Capture the cell that displays the provided text and extract its [x, y] central coordinate. 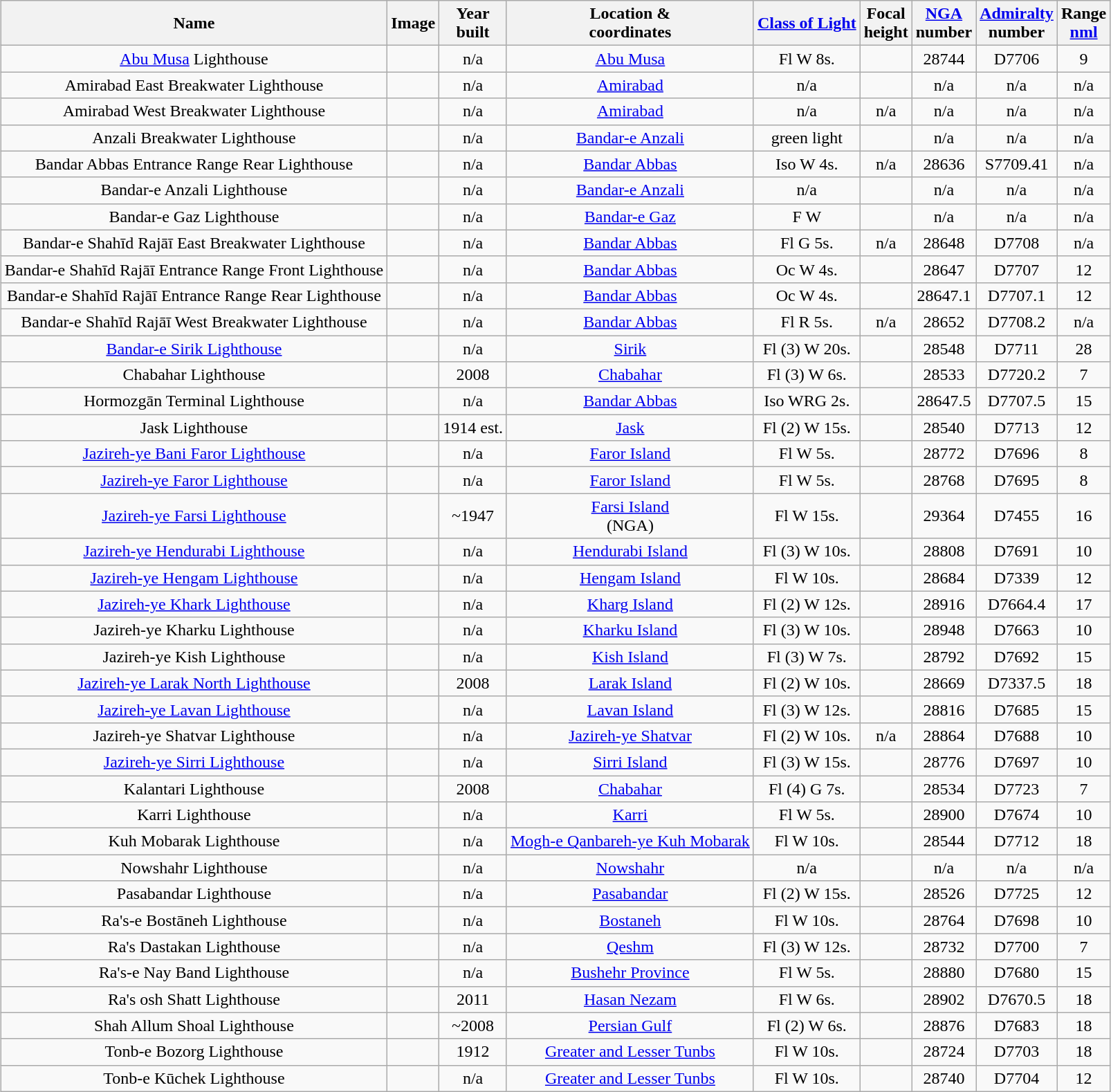
D7697 [1017, 762]
Jazireh-ye Hengam Lighthouse [194, 578]
Bostaneh [630, 920]
Jazireh-ye Hendurabi Lighthouse [194, 552]
Rangenml [1083, 24]
Kuh Mobarak Lighthouse [194, 841]
Bandar-e Shahīd Rajāī Entrance Range Rear Lighthouse [194, 295]
Tonb-e Bozorg Lighthouse [194, 1052]
Jazireh-ye Shatvar [630, 736]
Amirabad East Breakwater Lighthouse [194, 85]
Farsi Island (NGA) [630, 516]
D7707.1 [1017, 295]
F W [807, 217]
Fl R 5s. [807, 322]
Fl W 8s. [807, 59]
Admiraltynumber [1017, 24]
28669 [944, 683]
28533 [944, 375]
Name [194, 24]
Bandar-e Shahīd Rajāī Entrance Range Front Lighthouse [194, 269]
28684 [944, 578]
Fl (3) W 7s. [807, 657]
D7696 [1017, 454]
D7725 [1017, 894]
28792 [944, 657]
28647 [944, 269]
D7691 [1017, 552]
Jazireh-ye Shatvar Lighthouse [194, 736]
Abu Musa Lighthouse [194, 59]
Iso W 4s. [807, 164]
28900 [944, 815]
Sirik [630, 348]
Fl (2) W 6s. [807, 1026]
Karri Lighthouse [194, 815]
Bandar-e Gaz Lighthouse [194, 217]
28902 [944, 999]
28744 [944, 59]
D7688 [1017, 736]
17 [1083, 604]
D7723 [1017, 788]
D7674 [1017, 815]
28816 [944, 709]
28772 [944, 454]
Bandar-e Gaz [630, 217]
Qeshm [630, 947]
28768 [944, 480]
Jazireh-ye Farsi Lighthouse [194, 516]
D7706 [1017, 59]
D7670.5 [1017, 999]
28647.5 [944, 401]
Jazireh-ye Kharku Lighthouse [194, 630]
D7698 [1017, 920]
D7700 [1017, 947]
Jazireh-ye Khark Lighthouse [194, 604]
28 [1083, 348]
Fl (2) W 12s. [807, 604]
D7707.5 [1017, 401]
1912 [473, 1052]
28548 [944, 348]
29364 [944, 516]
28647.1 [944, 295]
Fl (3) W 15s. [807, 762]
Sirri Island [630, 762]
28740 [944, 1078]
Lavan Island [630, 709]
Fl W 6s. [807, 999]
NGAnumber [944, 24]
Yearbuilt [473, 24]
Bushehr Province [630, 973]
D7683 [1017, 1026]
Fl G 5s. [807, 243]
28732 [944, 947]
Nowshahr Lighthouse [194, 868]
Abu Musa [630, 59]
Focalheight [885, 24]
D7707 [1017, 269]
28880 [944, 973]
S7709.41 [1017, 164]
Class of Light [807, 24]
D7692 [1017, 657]
Iso WRG 2s. [807, 401]
D7663 [1017, 630]
9 [1083, 59]
28864 [944, 736]
Ra's Dastakan Lighthouse [194, 947]
28652 [944, 322]
28876 [944, 1026]
Pasabandar Lighthouse [194, 894]
Kish Island [630, 657]
Fl (3) W 20s. [807, 348]
Fl W 15s. [807, 516]
Mogh-e Qanbareh-ye Kuh Mobarak [630, 841]
Ra's-e Bostāneh Lighthouse [194, 920]
Jazireh-ye Larak North Lighthouse [194, 683]
28808 [944, 552]
~1947 [473, 516]
D7680 [1017, 973]
Jazireh-ye Faror Lighthouse [194, 480]
D7339 [1017, 578]
D7664.4 [1017, 604]
Jazireh-ye Sirri Lighthouse [194, 762]
28636 [944, 164]
1914 est. [473, 428]
Larak Island [630, 683]
28544 [944, 841]
Amirabad West Breakwater Lighthouse [194, 111]
Bandar Abbas Entrance Range Rear Lighthouse [194, 164]
~2008 [473, 1026]
D7695 [1017, 480]
28948 [944, 630]
Hasan Nezam [630, 999]
Location & coordinates [630, 24]
D7455 [1017, 516]
Anzali Breakwater Lighthouse [194, 138]
green light [807, 138]
Ra's osh Shatt Lighthouse [194, 999]
Ra's-e Nay Band Lighthouse [194, 973]
Jazireh-ye Bani Faror Lighthouse [194, 454]
16 [1083, 516]
Bandar-e Anzali Lighthouse [194, 190]
28776 [944, 762]
Fl (3) W 6s. [807, 375]
Persian Gulf [630, 1026]
D7720.2 [1017, 375]
Pasabandar [630, 894]
Kharg Island [630, 604]
Chabahar Lighthouse [194, 375]
Tonb-e Kūchek Lighthouse [194, 1078]
D7703 [1017, 1052]
Karri [630, 815]
Nowshahr [630, 868]
D7708 [1017, 243]
Fl (4) G 7s. [807, 788]
D7708.2 [1017, 322]
D7337.5 [1017, 683]
Hengam Island [630, 578]
Bandar-e Sirik Lighthouse [194, 348]
28526 [944, 894]
D7704 [1017, 1078]
Jazireh-ye Kish Lighthouse [194, 657]
Shah Allum Shoal Lighthouse [194, 1026]
28534 [944, 788]
Image [414, 24]
D7712 [1017, 841]
28540 [944, 428]
D7713 [1017, 428]
Kharku Island [630, 630]
28764 [944, 920]
D7685 [1017, 709]
2011 [473, 999]
Jask Lighthouse [194, 428]
Kalantari Lighthouse [194, 788]
Bandar-e Shahīd Rajāī West Breakwater Lighthouse [194, 322]
Jask [630, 428]
Bandar-e Shahīd Rajāī East Breakwater Lighthouse [194, 243]
28724 [944, 1052]
Jazireh-ye Lavan Lighthouse [194, 709]
28648 [944, 243]
Hormozgān Terminal Lighthouse [194, 401]
28916 [944, 604]
Hendurabi Island [630, 552]
D7711 [1017, 348]
